Pinpoint the cell where the given text exists, returning its (X, Y) midpoint coordinate. 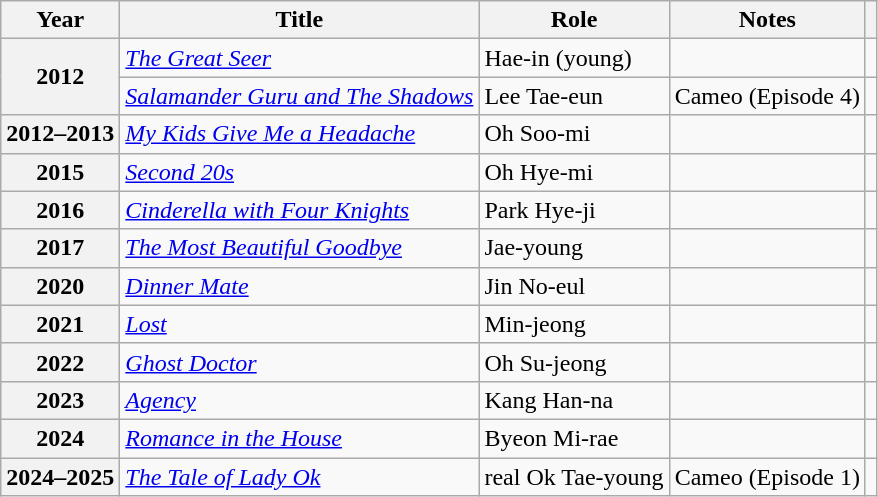
Title (300, 20)
2016 (60, 210)
Oh Soo-mi (574, 134)
Salamander Guru and The Shadows (300, 96)
Oh Hye-mi (574, 172)
Second 20s (300, 172)
Role (574, 20)
Oh Su-jeong (574, 362)
Cameo (Episode 1) (767, 477)
real Ok Tae-young (574, 477)
Cameo (Episode 4) (767, 96)
My Kids Give Me a Headache (300, 134)
2012 (60, 77)
2020 (60, 286)
The Great Seer (300, 58)
Ghost Doctor (300, 362)
Jae-young (574, 248)
Jin No-eul (574, 286)
2021 (60, 324)
2012–2013 (60, 134)
Hae-in (young) (574, 58)
Year (60, 20)
Notes (767, 20)
Kang Han-na (574, 400)
Min-jeong (574, 324)
2024–2025 (60, 477)
The Most Beautiful Goodbye (300, 248)
2024 (60, 438)
Park Hye-ji (574, 210)
2023 (60, 400)
2017 (60, 248)
Lee Tae-eun (574, 96)
The Tale of Lady Ok (300, 477)
Cinderella with Four Knights (300, 210)
Dinner Mate (300, 286)
Lost (300, 324)
2022 (60, 362)
Agency (300, 400)
Byeon Mi-rae (574, 438)
2015 (60, 172)
Romance in the House (300, 438)
